Search for the cell housing the specified text and yield its (X, Y) center coordinate. 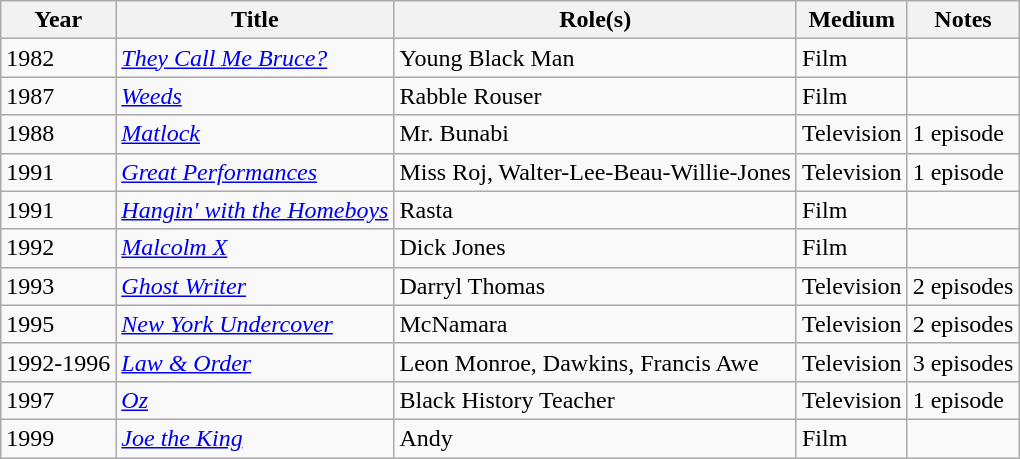
Notes (963, 20)
Leon Monroe, Dawkins, Francis Awe (595, 362)
Ghost Writer (255, 286)
Rabble Rouser (595, 96)
1993 (58, 286)
Darryl Thomas (595, 286)
1982 (58, 58)
They Call Me Bruce? (255, 58)
1997 (58, 400)
1992 (58, 248)
Great Performances (255, 172)
3 episodes (963, 362)
McNamara (595, 324)
Role(s) (595, 20)
Miss Roj, Walter-Lee-Beau-Willie-Jones (595, 172)
1987 (58, 96)
Title (255, 20)
Young Black Man (595, 58)
Law & Order (255, 362)
Matlock (255, 134)
New York Undercover (255, 324)
1988 (58, 134)
Black History Teacher (595, 400)
Medium (852, 20)
Rasta (595, 210)
Year (58, 20)
Hangin' with the Homeboys (255, 210)
1995 (58, 324)
Dick Jones (595, 248)
1999 (58, 438)
Malcolm X (255, 248)
Mr. Bunabi (595, 134)
Joe the King (255, 438)
Weeds (255, 96)
1992-1996 (58, 362)
Oz (255, 400)
Andy (595, 438)
